Pinpoint the cell where the given text exists, returning its [X, Y] midpoint coordinate. 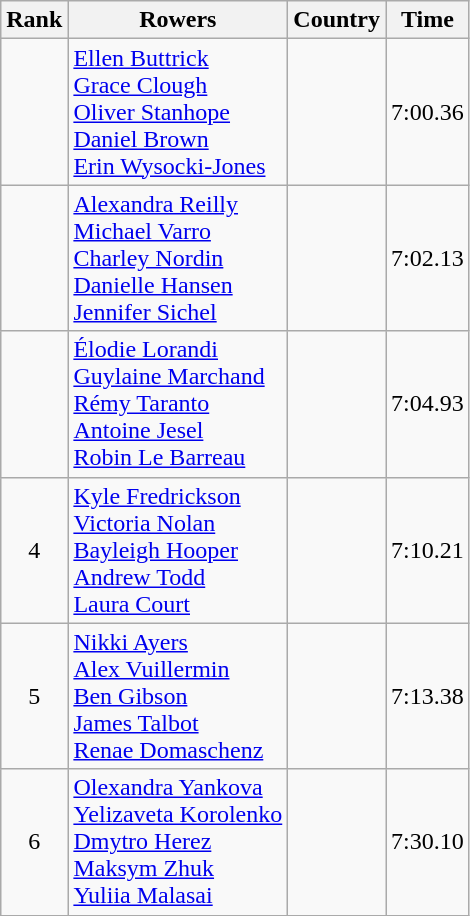
Élodie LorandiGuylaine MarchandRémy TarantoAntoine JeselRobin Le Barreau [178, 404]
Ellen ButtrickGrace CloughOliver StanhopeDaniel BrownErin Wysocki-Jones [178, 112]
Rank [34, 20]
Nikki AyersAlex VuillerminBen GibsonJames TalbotRenae Domaschenz [178, 696]
5 [34, 696]
Country [337, 20]
7:13.38 [428, 696]
Kyle FredricksonVictoria NolanBayleigh HooperAndrew ToddLaura Court [178, 550]
6 [34, 842]
7:30.10 [428, 842]
Olexandra YankovaYelizaveta KorolenkoDmytro HerezMaksym ZhukYuliia Malasai [178, 842]
7:04.93 [428, 404]
4 [34, 550]
Rowers [178, 20]
Time [428, 20]
Alexandra ReillyMichael VarroCharley NordinDanielle HansenJennifer Sichel [178, 258]
7:10.21 [428, 550]
7:02.13 [428, 258]
7:00.36 [428, 112]
